Capture the cell that displays the provided text and extract its (x, y) central coordinate. 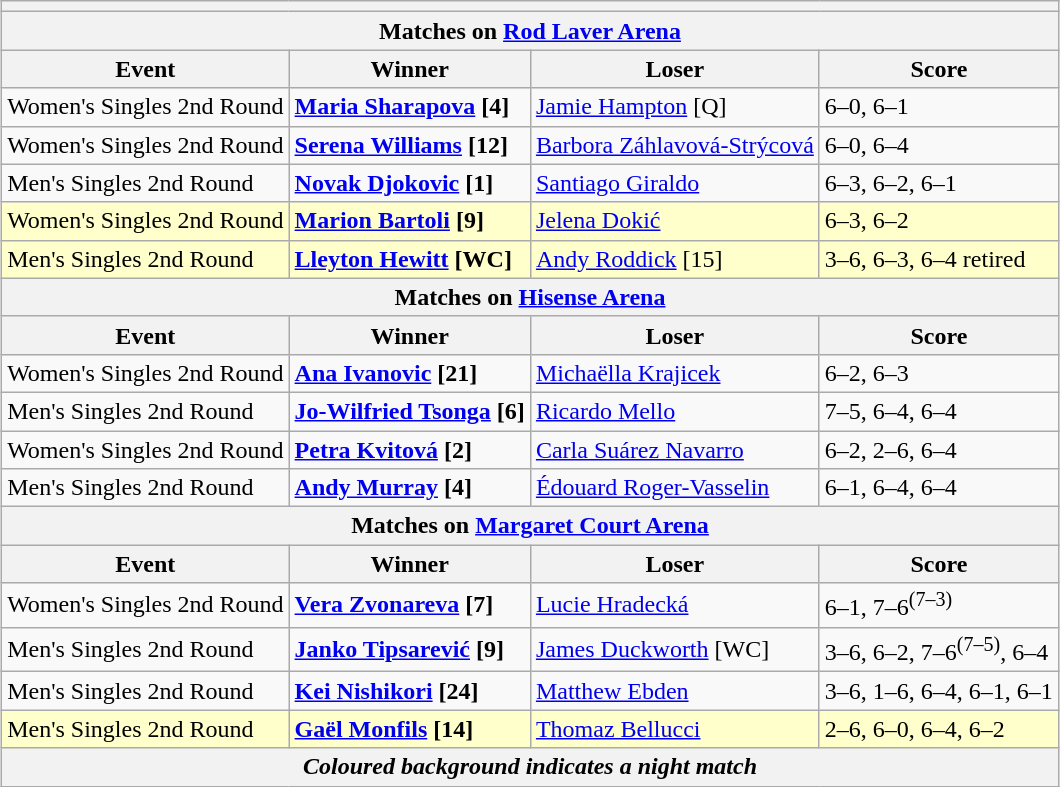
Kei Nishikori [24] (410, 691)
Gaël Monfils [14] (410, 729)
Lleyton Hewitt [WC] (410, 259)
6–3, 6–2 (938, 221)
Andy Roddick [15] (674, 259)
Jo-Wilfried Tsonga [6] (410, 411)
Marion Bartoli [9] (410, 221)
Lucie Hradecká (674, 606)
6–2, 2–6, 6–4 (938, 449)
Andy Murray [4] (410, 488)
6–3, 6–2, 6–1 (938, 183)
James Duckworth [WC] (674, 650)
Jamie Hampton [Q] (674, 107)
Vera Zvonareva [7] (410, 606)
Novak Djokovic [1] (410, 183)
6–1, 6–4, 6–4 (938, 488)
3–6, 6–3, 6–4 retired (938, 259)
3–6, 1–6, 6–4, 6–1, 6–1 (938, 691)
Janko Tipsarević [9] (410, 650)
Matthew Ebden (674, 691)
Coloured background indicates a night match (530, 767)
6–0, 6–1 (938, 107)
Matches on Rod Laver Arena (530, 31)
3–6, 6–2, 7–6(7–5), 6–4 (938, 650)
Michaëlla Krajicek (674, 373)
Matches on Margaret Court Arena (530, 526)
7–5, 6–4, 6–4 (938, 411)
6–0, 6–4 (938, 145)
Thomaz Bellucci (674, 729)
Maria Sharapova [4] (410, 107)
Barbora Záhlavová-Strýcová (674, 145)
Matches on Hisense Arena (530, 297)
Petra Kvitová [2] (410, 449)
2–6, 6–0, 6–4, 6–2 (938, 729)
Ana Ivanovic [21] (410, 373)
6–1, 7–6(7–3) (938, 606)
Carla Suárez Navarro (674, 449)
Serena Williams [12] (410, 145)
Édouard Roger-Vasselin (674, 488)
Jelena Dokić (674, 221)
6–2, 6–3 (938, 373)
Ricardo Mello (674, 411)
Santiago Giraldo (674, 183)
